Provide the (x, y) coordinate of the cell's center where the given text is located.  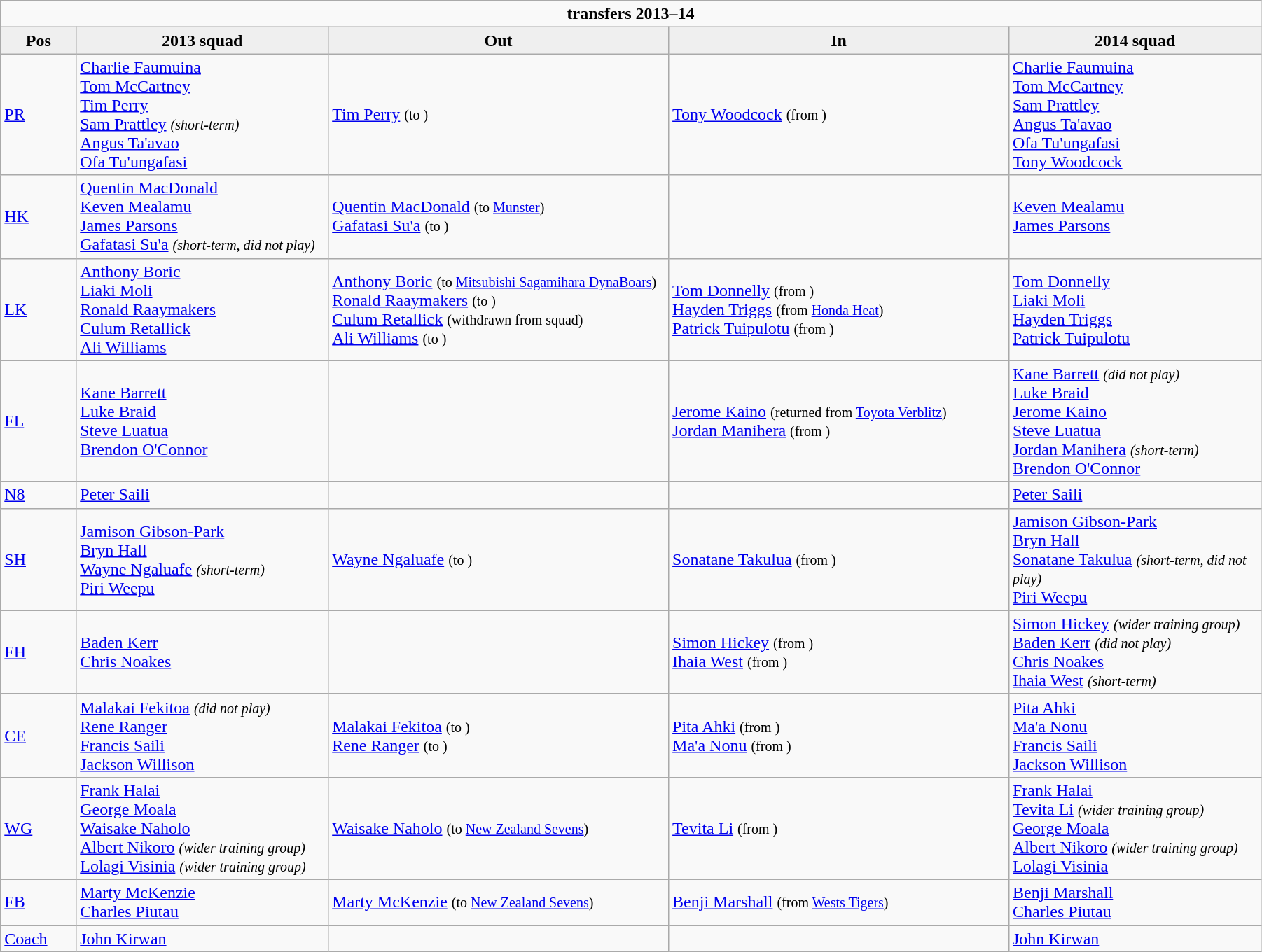
Marty McKenzie (to New Zealand Sevens) (499, 902)
Tom DonnellyLiaki MoliHayden TriggsPatrick Tuipulotu (1135, 309)
Tevita Li (from ) (839, 828)
FH (39, 652)
Tim Perry (to ) (499, 115)
Waisake Naholo (to New Zealand Sevens) (499, 828)
Simon Hickey (from ) Ihaia West (from ) (839, 652)
Baden KerrChris Noakes (202, 652)
FL (39, 421)
Charlie FaumuinaTom McCartneyTim PerrySam Prattley (short-term)Angus Ta'avaoOfa Tu'ungafasi (202, 115)
N8 (39, 495)
2013 squad (202, 41)
Marty McKenzieCharles Piutau (202, 902)
Anthony BoricLiaki MoliRonald RaaymakersCulum RetallickAli Williams (202, 309)
transfers 2013–14 (631, 14)
Sonatane Takulua (from ) (839, 559)
Quentin MacDonaldKeven MealamuJames ParsonsGafatasi Su'a (short-term, did not play) (202, 217)
Frank HalaiGeorge MoalaWaisake NaholoAlbert Nikoro (wider training group)Lolagi Visinia (wider training group) (202, 828)
Quentin MacDonald (to Munster) Gafatasi Su'a (to ) (499, 217)
Out (499, 41)
Pos (39, 41)
CE (39, 735)
Frank HalaiTevita Li (wider training group)George MoalaAlbert Nikoro (wider training group)Lolagi Visinia (1135, 828)
Jamison Gibson-ParkBryn HallSonatane Takulua (short-term, did not play)Piri Weepu (1135, 559)
In (839, 41)
Benji Marshall (from Wests Tigers) (839, 902)
Kane Barrett (did not play)Luke BraidJerome KainoSteve LuatuaJordan Manihera (short-term)Brendon O'Connor (1135, 421)
HK (39, 217)
Kane BarrettLuke BraidSteve LuatuaBrendon O'Connor (202, 421)
Jamison Gibson-ParkBryn HallWayne Ngaluafe (short-term)Piri Weepu (202, 559)
FB (39, 902)
Benji MarshallCharles Piutau (1135, 902)
Jerome Kaino (returned from Toyota Verblitz) Jordan Manihera (from ) (839, 421)
2014 squad (1135, 41)
Tom Donnelly (from ) Hayden Triggs (from Honda Heat) Patrick Tuipulotu (from ) (839, 309)
SH (39, 559)
Coach (39, 939)
Pita AhkiMa'a NonuFrancis SailiJackson Willison (1135, 735)
PR (39, 115)
Anthony Boric (to Mitsubishi Sagamihara DynaBoars) Ronald Raaymakers (to ) Culum Retallick (withdrawn from squad) Ali Williams (to ) (499, 309)
Keven MealamuJames Parsons (1135, 217)
Pita Ahki (from ) Ma'a Nonu (from ) (839, 735)
Tony Woodcock (from ) (839, 115)
Wayne Ngaluafe (to ) (499, 559)
Charlie FaumuinaTom McCartneySam PrattleyAngus Ta'avaoOfa Tu'ungafasiTony Woodcock (1135, 115)
Malakai Fekitoa (did not play)Rene RangerFrancis SailiJackson Willison (202, 735)
LK (39, 309)
Malakai Fekitoa (to ) Rene Ranger (to ) (499, 735)
WG (39, 828)
Simon Hickey (wider training group)Baden Kerr (did not play)Chris NoakesIhaia West (short-term) (1135, 652)
